From the cell containing the given text, extract its center point as (X, Y) coordinate. 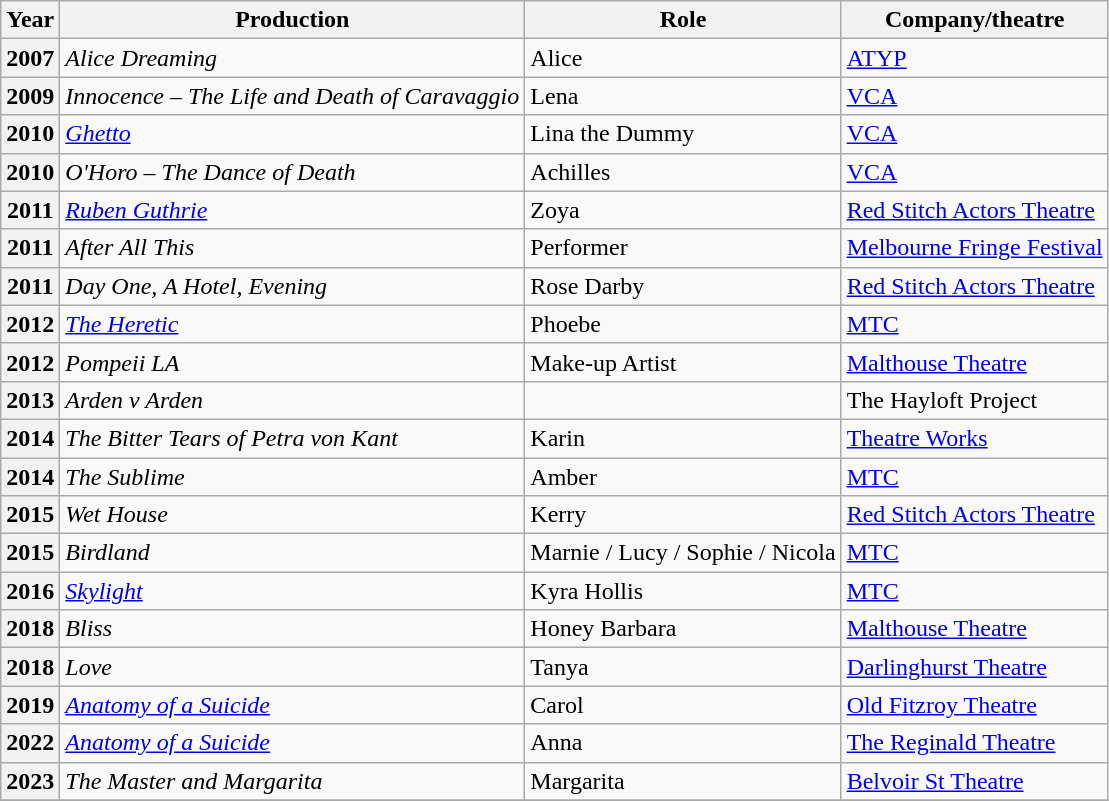
Wet House (292, 515)
Alice Dreaming (292, 58)
The Hayloft Project (974, 400)
Darlinghurst Theatre (974, 667)
Ghetto (292, 134)
Theatre Works (974, 438)
Production (292, 20)
After All This (292, 248)
Amber (683, 477)
2016 (30, 591)
Old Fitzroy Theatre (974, 705)
Kerry (683, 515)
Anna (683, 743)
2022 (30, 743)
2019 (30, 705)
Achilles (683, 172)
Phoebe (683, 324)
The Sublime (292, 477)
Company/theatre (974, 20)
Innocence – The Life and Death of Caravaggio (292, 96)
Lena (683, 96)
The Heretic (292, 324)
Lina the Dummy (683, 134)
O'Horo – The Dance of Death (292, 172)
Melbourne Fringe Festival (974, 248)
2007 (30, 58)
Year (30, 20)
Performer (683, 248)
2013 (30, 400)
Kyra Hollis (683, 591)
Love (292, 667)
Honey Barbara (683, 629)
The Bitter Tears of Petra von Kant (292, 438)
Ruben Guthrie (292, 210)
ATYP (974, 58)
Zoya (683, 210)
Belvoir St Theatre (974, 781)
Alice (683, 58)
The Reginald Theatre (974, 743)
The Master and Margarita (292, 781)
Tanya (683, 667)
Arden v Arden (292, 400)
Pompeii LA (292, 362)
Karin (683, 438)
Skylight (292, 591)
Role (683, 20)
Carol (683, 705)
Margarita (683, 781)
2009 (30, 96)
Rose Darby (683, 286)
Birdland (292, 553)
2023 (30, 781)
Day One, A Hotel, Evening (292, 286)
Marnie / Lucy / Sophie / Nicola (683, 553)
Make-up Artist (683, 362)
Bliss (292, 629)
